Search for the cell housing the specified text and yield its [x, y] center coordinate. 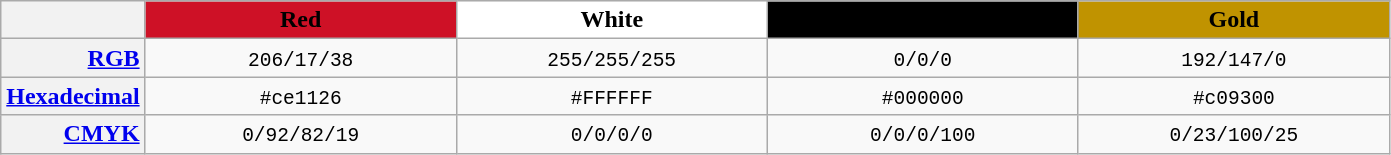
0/0/0 [922, 58]
RGB [73, 58]
0/0/0/100 [922, 134]
#ce1126 [300, 96]
0/92/82/19 [300, 134]
0/23/100/25 [1234, 134]
206/17/38 [300, 58]
Black [922, 20]
Hexadecimal [73, 96]
255/255/255 [612, 58]
White [612, 20]
CMYK [73, 134]
192/147/0 [1234, 58]
#c09300 [1234, 96]
Gold [1234, 20]
#FFFFFF [612, 96]
0/0/0/0 [612, 134]
Red [300, 20]
#000000 [922, 96]
